For the text-containing cell, return its midpoint in (x, y) coordinate format. 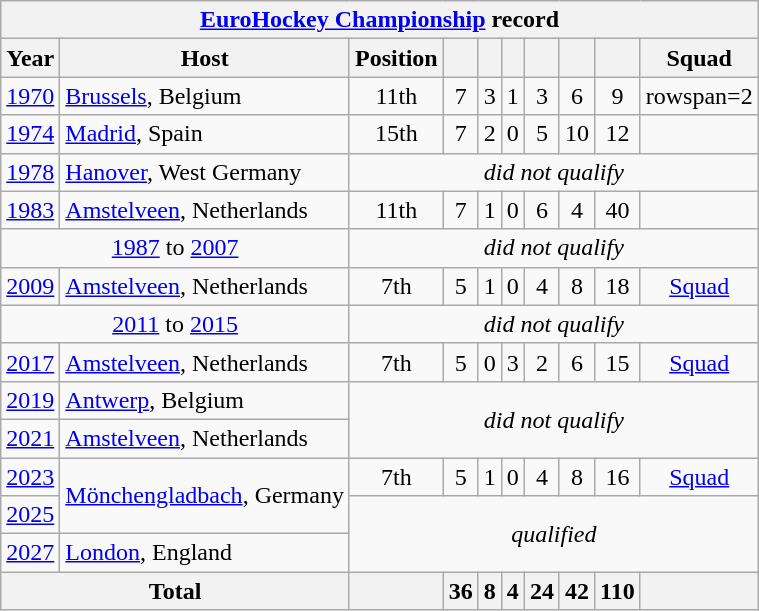
2021 (30, 438)
EuroHockey Championship record (380, 20)
18 (618, 286)
Brussels, Belgium (205, 96)
15 (618, 362)
Antwerp, Belgium (205, 400)
1970 (30, 96)
16 (618, 477)
1987 to 2007 (176, 248)
1974 (30, 134)
24 (542, 591)
Host (205, 58)
40 (618, 210)
42 (576, 591)
Madrid, Spain (205, 134)
15th (396, 134)
2023 (30, 477)
2019 (30, 400)
2027 (30, 553)
12 (618, 134)
36 (460, 591)
2025 (30, 515)
qualified (554, 534)
9 (618, 96)
Total (176, 591)
1978 (30, 172)
Year (30, 58)
110 (618, 591)
2009 (30, 286)
rowspan=2 (699, 96)
London, England (205, 553)
Mönchengladbach, Germany (205, 496)
1983 (30, 210)
10 (576, 134)
2017 (30, 362)
Position (396, 58)
2011 to 2015 (176, 324)
Hanover, West Germany (205, 172)
